Return (x, y) of the center of cell containing provided text 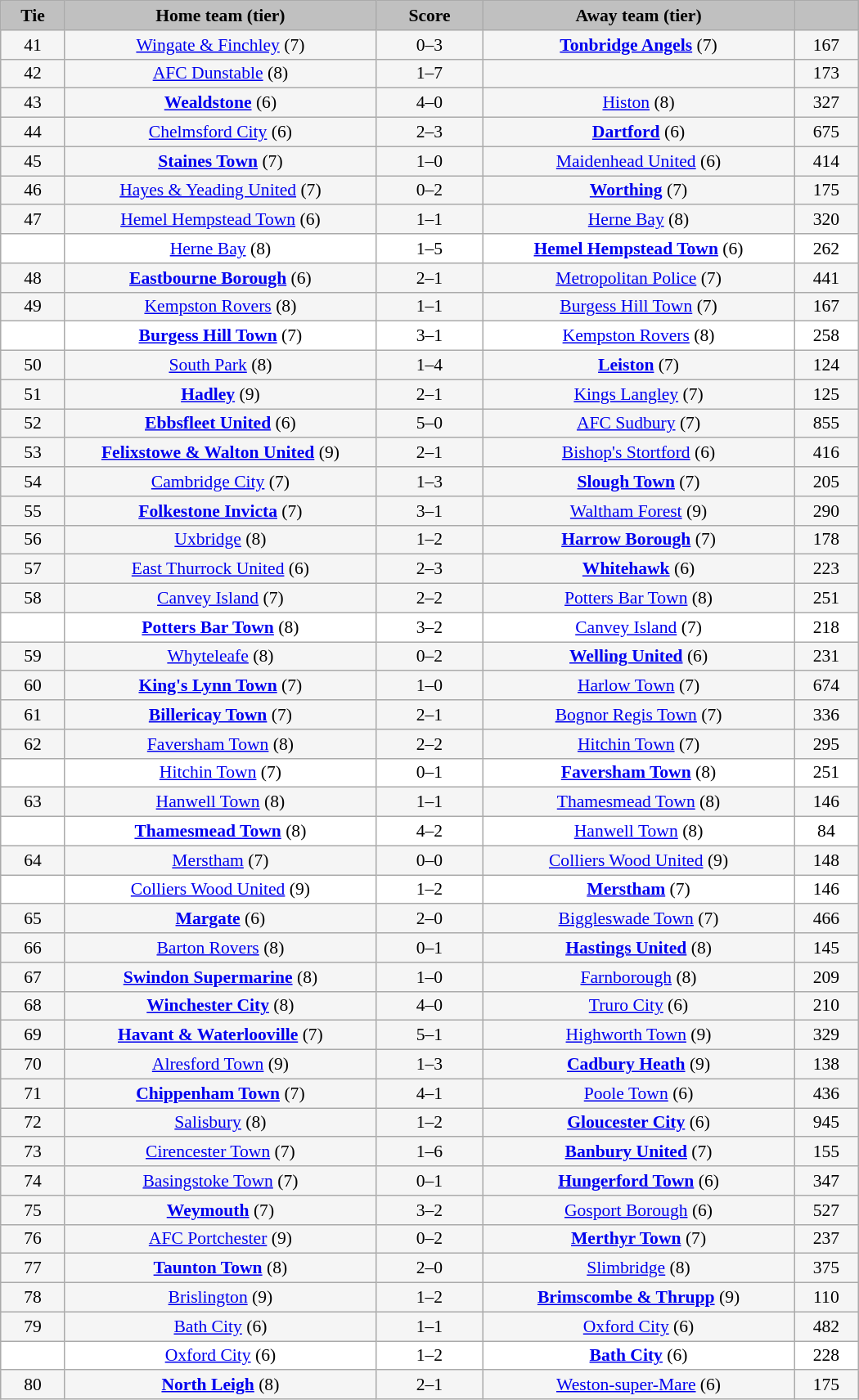
Alresford Town (9) (220, 1065)
Felixstowe & Walton United (9) (220, 453)
945 (826, 1123)
1–5 (429, 249)
290 (826, 511)
Home team (tier) (220, 16)
855 (826, 424)
Salisbury (8) (220, 1123)
Weston-super-Mare (6) (639, 1385)
Welling United (6) (639, 657)
Brimscombe & Thrupp (9) (639, 1298)
72 (33, 1123)
49 (33, 307)
Metropolitan Police (7) (639, 278)
Dartford (6) (639, 132)
74 (33, 1181)
Banbury United (7) (639, 1152)
Weymouth (7) (220, 1210)
75 (33, 1210)
Truro City (6) (639, 1006)
482 (826, 1326)
70 (33, 1065)
Eastbourne Borough (6) (220, 278)
Taunton Town (8) (220, 1268)
76 (33, 1239)
178 (826, 540)
48 (33, 278)
327 (826, 103)
AFC Portchester (9) (220, 1239)
173 (826, 74)
329 (826, 1035)
44 (33, 132)
Hastings United (8) (639, 948)
441 (826, 278)
Swindon Supermarine (8) (220, 977)
Harrow Borough (7) (639, 540)
King's Lynn Town (7) (220, 686)
Slough Town (7) (639, 482)
Wingate & Finchley (7) (220, 45)
Folkestone Invicta (7) (220, 511)
231 (826, 657)
Barton Rovers (8) (220, 948)
209 (826, 977)
55 (33, 511)
59 (33, 657)
AFC Dunstable (8) (220, 74)
Cirencester Town (7) (220, 1152)
Staines Town (7) (220, 161)
68 (33, 1006)
Whyteleafe (8) (220, 657)
69 (33, 1035)
1–7 (429, 74)
148 (826, 860)
Hungerford Town (6) (639, 1181)
73 (33, 1152)
Leiston (7) (639, 366)
Biggleswade Town (7) (639, 919)
1–4 (429, 366)
Whitehawk (6) (639, 569)
375 (826, 1268)
262 (826, 249)
71 (33, 1093)
67 (33, 977)
295 (826, 744)
65 (33, 919)
Waltham Forest (9) (639, 511)
Slimbridge (8) (639, 1268)
466 (826, 919)
53 (33, 453)
0–0 (429, 860)
Highworth Town (9) (639, 1035)
5–0 (429, 424)
436 (826, 1093)
Maidenhead United (6) (639, 161)
1–6 (429, 1152)
North Leigh (8) (220, 1385)
Hadley (9) (220, 394)
51 (33, 394)
110 (826, 1298)
79 (33, 1326)
Basingstoke Town (7) (220, 1181)
125 (826, 394)
46 (33, 191)
210 (826, 1006)
80 (33, 1385)
84 (826, 832)
Cambridge City (7) (220, 482)
50 (33, 366)
Tonbridge Angels (7) (639, 45)
Histon (8) (639, 103)
Score (429, 16)
416 (826, 453)
4–1 (429, 1093)
336 (826, 715)
205 (826, 482)
57 (33, 569)
78 (33, 1298)
Gosport Borough (6) (639, 1210)
45 (33, 161)
Chippenham Town (7) (220, 1093)
674 (826, 686)
Bognor Regis Town (7) (639, 715)
Harlow Town (7) (639, 686)
77 (33, 1268)
527 (826, 1210)
Hayes & Yeading United (7) (220, 191)
0–3 (429, 45)
Chelmsford City (6) (220, 132)
Merthyr Town (7) (639, 1239)
56 (33, 540)
675 (826, 132)
414 (826, 161)
Uxbridge (8) (220, 540)
54 (33, 482)
138 (826, 1065)
41 (33, 45)
Havant & Waterlooville (7) (220, 1035)
61 (33, 715)
223 (826, 569)
58 (33, 599)
South Park (8) (220, 366)
258 (826, 336)
145 (826, 948)
Wealdstone (6) (220, 103)
Brislington (9) (220, 1298)
66 (33, 948)
52 (33, 424)
62 (33, 744)
60 (33, 686)
47 (33, 220)
Cadbury Heath (9) (639, 1065)
63 (33, 802)
155 (826, 1152)
124 (826, 366)
Farnborough (8) (639, 977)
Ebbsfleet United (6) (220, 424)
Tie (33, 16)
Gloucester City (6) (639, 1123)
320 (826, 220)
Worthing (7) (639, 191)
237 (826, 1239)
4–2 (429, 832)
5–1 (429, 1035)
218 (826, 627)
Winchester City (8) (220, 1006)
Kings Langley (7) (639, 394)
42 (33, 74)
Billericay Town (7) (220, 715)
Margate (6) (220, 919)
AFC Sudbury (7) (639, 424)
64 (33, 860)
228 (826, 1356)
Poole Town (6) (639, 1093)
43 (33, 103)
347 (826, 1181)
Away team (tier) (639, 16)
East Thurrock United (6) (220, 569)
Bishop's Stortford (6) (639, 453)
